From the cell containing the given text, extract its center point as [X, Y] coordinate. 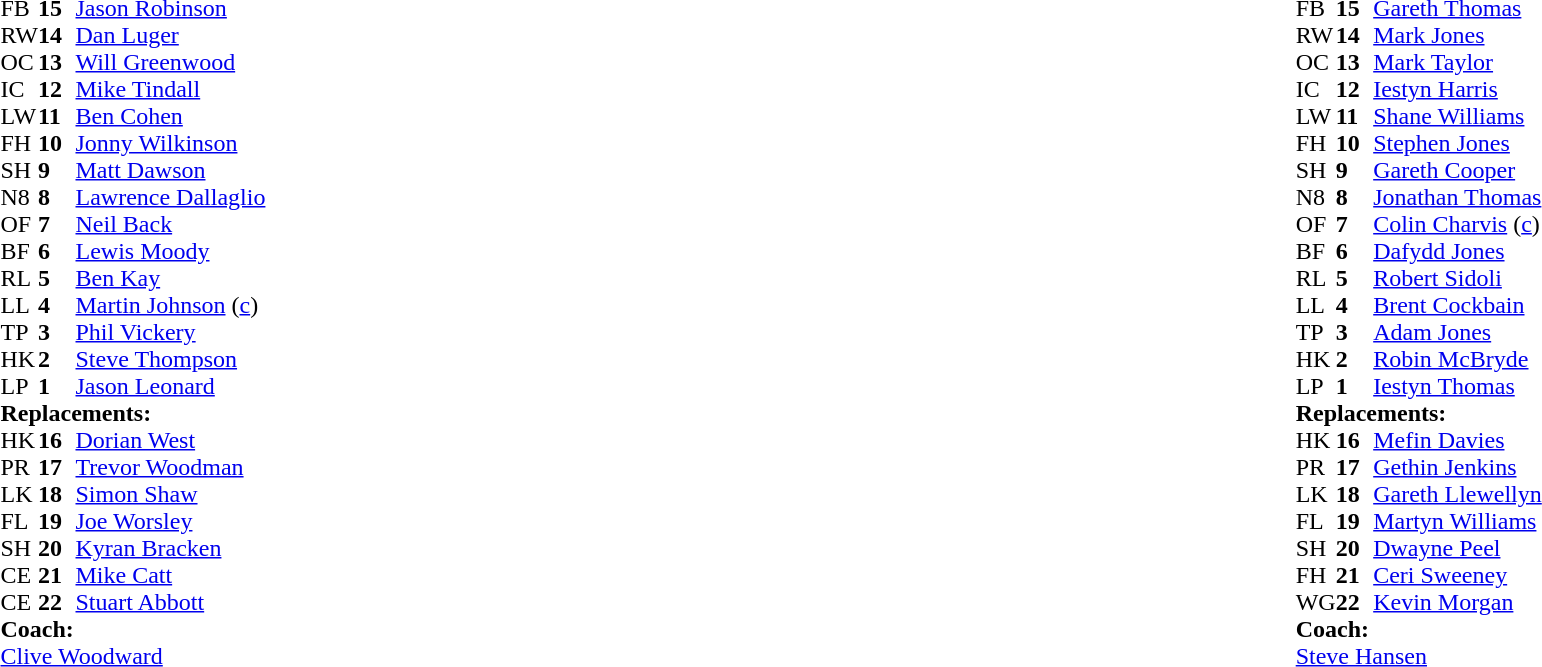
Iestyn Thomas [1458, 386]
Will Greenwood [171, 62]
Dafydd Jones [1458, 252]
Martin Johnson (c) [171, 306]
Dwayne Peel [1458, 548]
Steve Thompson [171, 360]
Adam Jones [1458, 332]
Martyn Williams [1458, 522]
Mark Taylor [1458, 62]
Kyran Bracken [171, 548]
Simon Shaw [171, 494]
Ben Cohen [171, 116]
Ben Kay [171, 278]
Robin McBryde [1458, 360]
Dan Luger [171, 36]
Dorian West [171, 440]
Jonny Wilkinson [171, 144]
Shane Williams [1458, 116]
WG [1316, 602]
Mark Jones [1458, 36]
Lewis Moody [171, 252]
Neil Back [171, 224]
Mike Catt [171, 576]
Jason Leonard [171, 386]
Joe Worsley [171, 522]
Gareth Llewellyn [1458, 494]
Gethin Jenkins [1458, 468]
Robert Sidoli [1458, 278]
Stephen Jones [1458, 144]
Trevor Woodman [171, 468]
Stuart Abbott [171, 602]
Lawrence Dallaglio [171, 198]
Iestyn Harris [1458, 90]
Kevin Morgan [1458, 602]
Mike Tindall [171, 90]
Matt Dawson [171, 170]
Mefin Davies [1458, 440]
Colin Charvis (c) [1458, 224]
Ceri Sweeney [1458, 576]
Jonathan Thomas [1458, 198]
Gareth Cooper [1458, 170]
Brent Cockbain [1458, 306]
Phil Vickery [171, 332]
